Find where the given text appears and provide that cell's center as [x, y] coordinate. 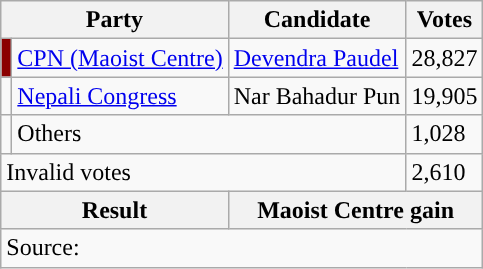
Party [114, 20]
28,827 [444, 58]
Votes [444, 20]
Candidate [317, 20]
19,905 [444, 96]
CPN (Maoist Centre) [120, 58]
Devendra Paudel [317, 58]
2,610 [444, 172]
Nar Bahadur Pun [317, 96]
Nepali Congress [120, 96]
Source: [242, 248]
Others [209, 134]
Invalid votes [204, 172]
Maoist Centre gain [356, 210]
Result [114, 210]
1,028 [444, 134]
